Determine the [X, Y] coordinate at the center of the cell enclosing the given text.  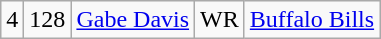
Gabe Davis [133, 20]
4 [12, 20]
WR [220, 20]
128 [48, 20]
Buffalo Bills [312, 20]
